Extract the (x, y) coordinate from the center of the cell holding the provided text.  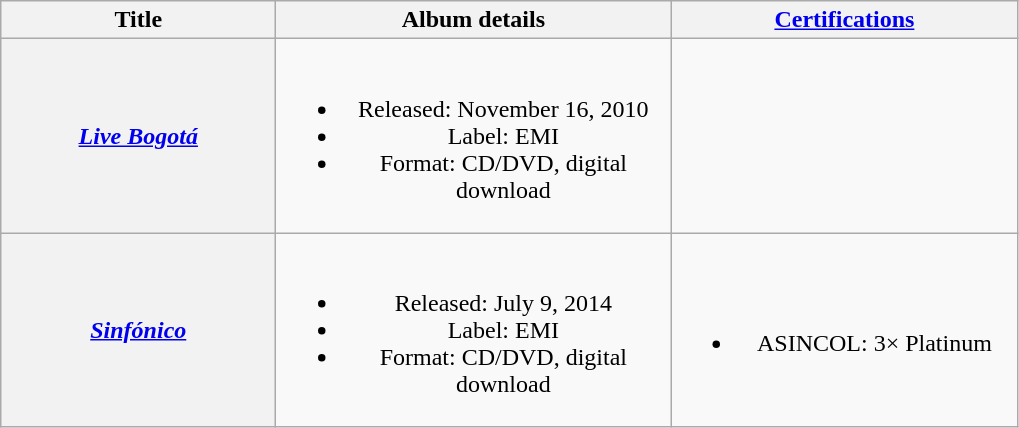
Album details (474, 20)
Sinfónico (138, 330)
Title (138, 20)
Released: July 9, 2014Label: EMIFormat: CD/DVD, digital download (474, 330)
Released: November 16, 2010Label: EMIFormat: CD/DVD, digital download (474, 136)
Live Bogotá (138, 136)
ASINCOL: 3× Platinum (844, 330)
Certifications (844, 20)
